For the text-containing cell, return its midpoint in [X, Y] coordinate format. 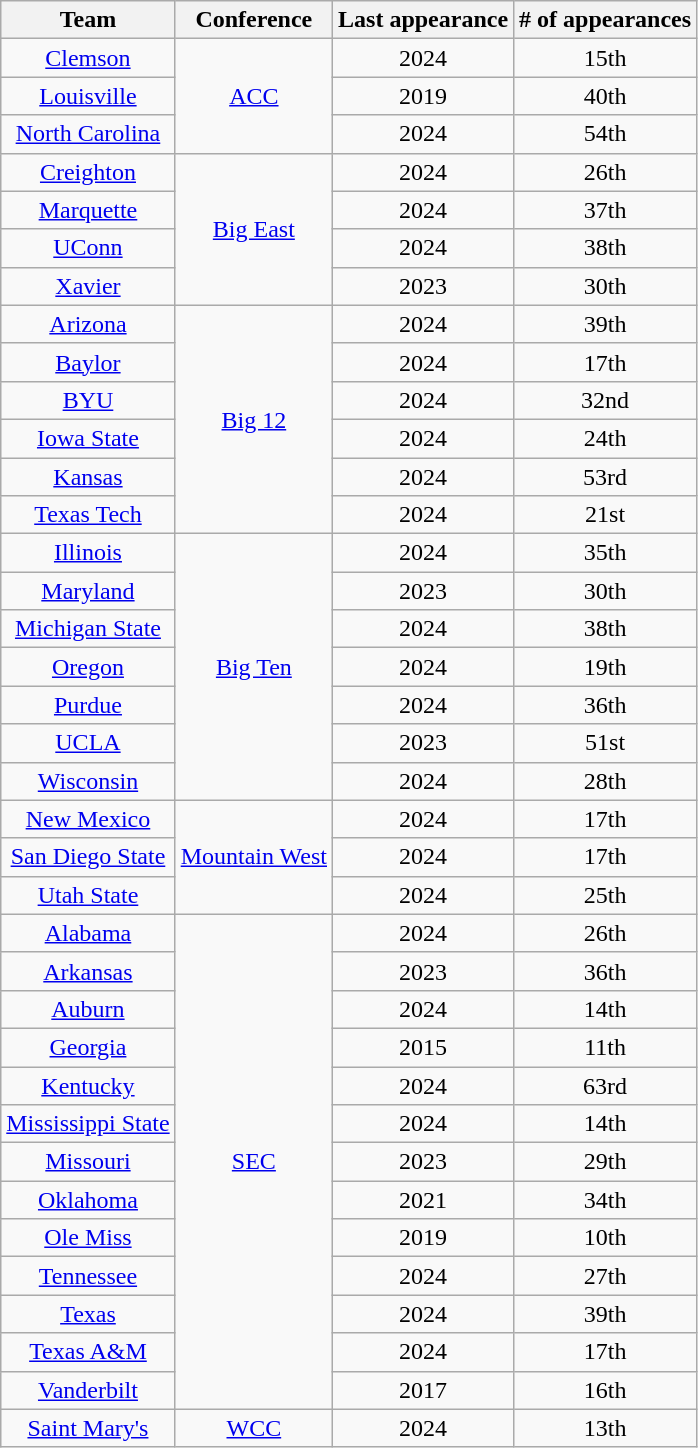
32nd [606, 400]
40th [606, 96]
27th [606, 1276]
Louisville [88, 96]
16th [606, 1390]
Michigan State [88, 629]
2021 [424, 1200]
Missouri [88, 1162]
Xavier [88, 286]
Tennessee [88, 1276]
54th [606, 134]
Texas [88, 1314]
Oregon [88, 667]
Kentucky [88, 1085]
Texas Tech [88, 515]
Saint Mary's [88, 1428]
UCLA [88, 743]
63rd [606, 1085]
Alabama [88, 933]
Utah State [88, 895]
ACC [254, 96]
Baylor [88, 362]
Iowa State [88, 438]
Oklahoma [88, 1200]
SEC [254, 1162]
37th [606, 210]
North Carolina [88, 134]
19th [606, 667]
Maryland [88, 591]
Arkansas [88, 971]
San Diego State [88, 857]
Auburn [88, 1009]
51st [606, 743]
Clemson [88, 58]
34th [606, 1200]
# of appearances [606, 20]
Team [88, 20]
Wisconsin [88, 781]
21st [606, 515]
Creighton [88, 172]
11th [606, 1047]
Kansas [88, 477]
Texas A&M [88, 1352]
Mississippi State [88, 1124]
Big Ten [254, 667]
WCC [254, 1428]
28th [606, 781]
Ole Miss [88, 1238]
Arizona [88, 324]
New Mexico [88, 819]
BYU [88, 400]
Purdue [88, 705]
13th [606, 1428]
Mountain West [254, 857]
2017 [424, 1390]
Last appearance [424, 20]
Marquette [88, 210]
Vanderbilt [88, 1390]
53rd [606, 477]
Illinois [88, 553]
25th [606, 895]
Conference [254, 20]
Big 12 [254, 419]
10th [606, 1238]
2015 [424, 1047]
35th [606, 553]
24th [606, 438]
UConn [88, 248]
Georgia [88, 1047]
15th [606, 58]
29th [606, 1162]
Big East [254, 229]
